Return [X, Y] of the center of cell containing provided text 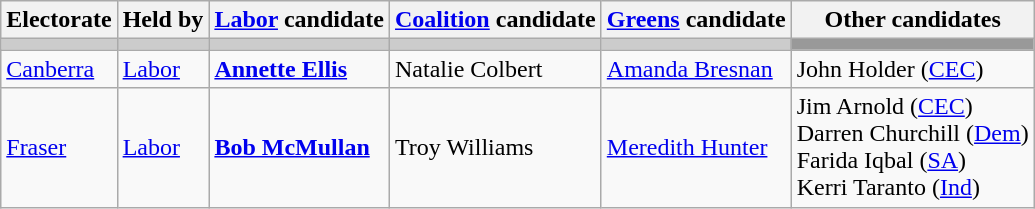
Coalition candidate [496, 20]
Meredith Hunter [696, 148]
Jim Arnold (CEC) Darren Churchill (Dem) Farida Iqbal (SA) Kerri Taranto (Ind) [912, 148]
Greens candidate [696, 20]
Troy Williams [496, 148]
Fraser [59, 148]
Held by [163, 20]
Other candidates [912, 20]
Electorate [59, 20]
Labor candidate [300, 20]
Annette Ellis [300, 69]
John Holder (CEC) [912, 69]
Canberra [59, 69]
Natalie Colbert [496, 69]
Amanda Bresnan [696, 69]
Bob McMullan [300, 148]
